Provide the (x, y) coordinate of the cell's center where the given text is located.  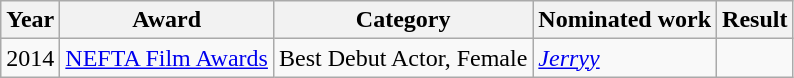
2014 (30, 58)
Category (402, 20)
Best Debut Actor, Female (402, 58)
NEFTA Film Awards (167, 58)
Nominated work (625, 20)
Award (167, 20)
Result (755, 20)
Jerryy (625, 58)
Year (30, 20)
